Provide the (x, y) coordinate of the cell's center where the given text is located.  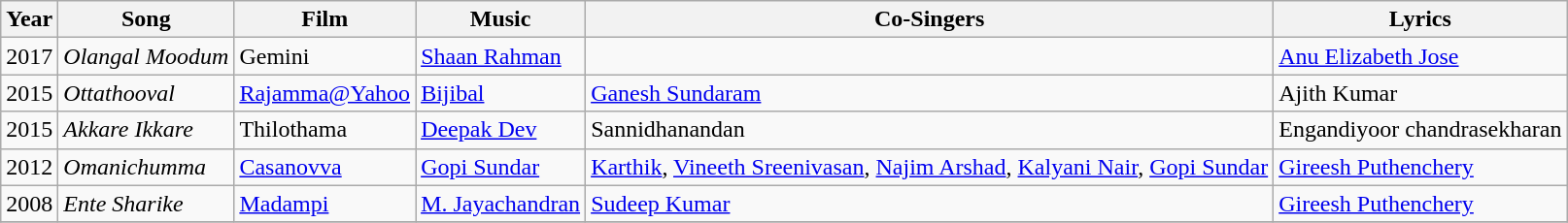
Thilothama (324, 130)
2008 (29, 204)
Music (501, 19)
Ente Sharike (146, 204)
Ganesh Sundaram (930, 93)
Year (29, 19)
Shaan Rahman (501, 56)
Sannidhanandan (930, 130)
Omanichumma (146, 167)
Song (146, 19)
Ajith Kumar (1420, 93)
Film (324, 19)
Olangal Moodum (146, 56)
Madampi (324, 204)
M. Jayachandran (501, 204)
Co-Singers (930, 19)
Deepak Dev (501, 130)
Bijibal (501, 93)
Casanovva (324, 167)
2012 (29, 167)
Anu Elizabeth Jose (1420, 56)
Rajamma@Yahoo (324, 93)
Ottathooval (146, 93)
Gopi Sundar (501, 167)
Sudeep Kumar (930, 204)
Engandiyoor chandrasekharan (1420, 130)
Lyrics (1420, 19)
Karthik, Vineeth Sreenivasan, Najim Arshad, Kalyani Nair, Gopi Sundar (930, 167)
Gemini (324, 56)
Akkare Ikkare (146, 130)
2017 (29, 56)
